Identify which cell holds the provided text, then report its [X, Y] central coordinate. 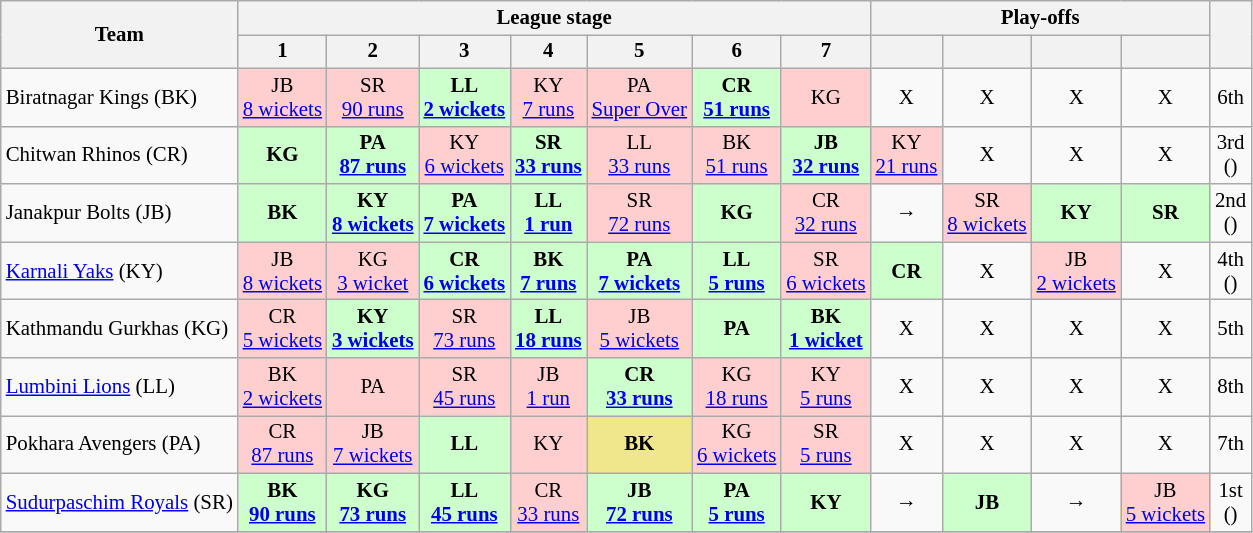
KY21 runs [906, 155]
KY7 runs [548, 97]
Kathmandu Gurkhas (KG) [120, 329]
JB [986, 502]
Pokhara Avengers (PA) [120, 444]
SR90 runs [373, 97]
Janakpur Bolts (JB) [120, 213]
BK7 runs [548, 271]
Sudurpaschim Royals (SR) [120, 502]
7 [826, 51]
1st() [1230, 502]
SR6 wickets [826, 271]
JB72 runs [640, 502]
KY3 wickets [373, 329]
PA5 runs [736, 502]
LL33 runs [640, 155]
5 [640, 51]
SR72 runs [640, 213]
LL1 run [548, 213]
League stage [554, 18]
Lumbini Lions (LL) [120, 387]
KG73 runs [373, 502]
Biratnagar Kings (BK) [120, 97]
JB2 wickets [1076, 271]
SR5 runs [826, 444]
KY5 runs [826, 387]
KG3 wicket [373, 271]
4th() [1230, 271]
CR87 runs [282, 444]
LL45 runs [465, 502]
6th [1230, 97]
SR33 runs [548, 155]
LL5 runs [736, 271]
2 [373, 51]
6 [736, 51]
BK2 wickets [282, 387]
1 [282, 51]
JB7 wickets [373, 444]
CR32 runs [826, 213]
CR5 wickets [282, 329]
BK51 runs [736, 155]
2nd() [1230, 213]
CR6 wickets [465, 271]
KY8 wickets [373, 213]
7th [1230, 444]
5th [1230, 329]
CR51 runs [736, 97]
JB32 runs [826, 155]
Karnali Yaks (KY) [120, 271]
SR8 wickets [986, 213]
Play-offs [1040, 18]
KG18 runs [736, 387]
SR73 runs [465, 329]
BK90 runs [282, 502]
LL18 runs [548, 329]
BK1 wicket [826, 329]
Team [120, 35]
PASuper Over [640, 97]
JB1 run [548, 387]
PA87 runs [373, 155]
8th [1230, 387]
SR [1166, 213]
3rd() [1230, 155]
4 [548, 51]
3 [465, 51]
CR [906, 271]
Chitwan Rhinos (CR) [120, 155]
KY6 wickets [465, 155]
LL2 wickets [465, 97]
SR45 runs [465, 387]
LL [465, 444]
KG6 wickets [736, 444]
